Return the [x, y] coordinate for the center point of the cell that contains the specified text.  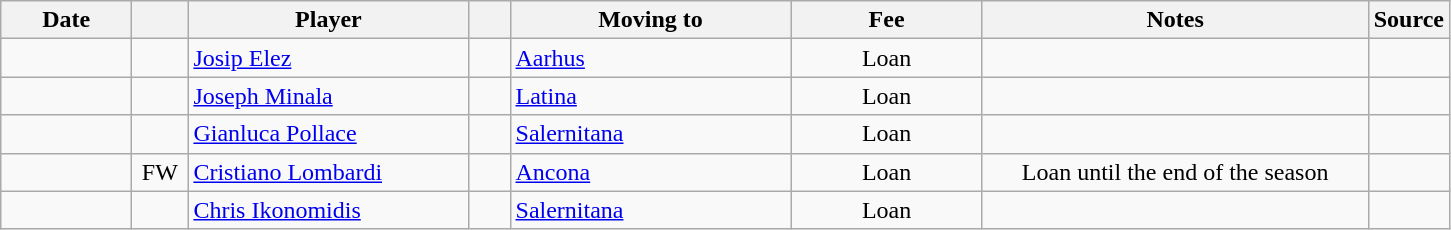
Loan until the end of the season [1175, 172]
Moving to [650, 20]
Ancona [650, 172]
Joseph Minala [328, 96]
Latina [650, 96]
Notes [1175, 20]
Josip Elez [328, 58]
Source [1408, 20]
Aarhus [650, 58]
FW [160, 172]
Gianluca Pollace [328, 134]
Chris Ikonomidis [328, 210]
Fee [886, 20]
Cristiano Lombardi [328, 172]
Player [328, 20]
Date [66, 20]
